Pinpoint the cell where the given text exists, returning its (x, y) midpoint coordinate. 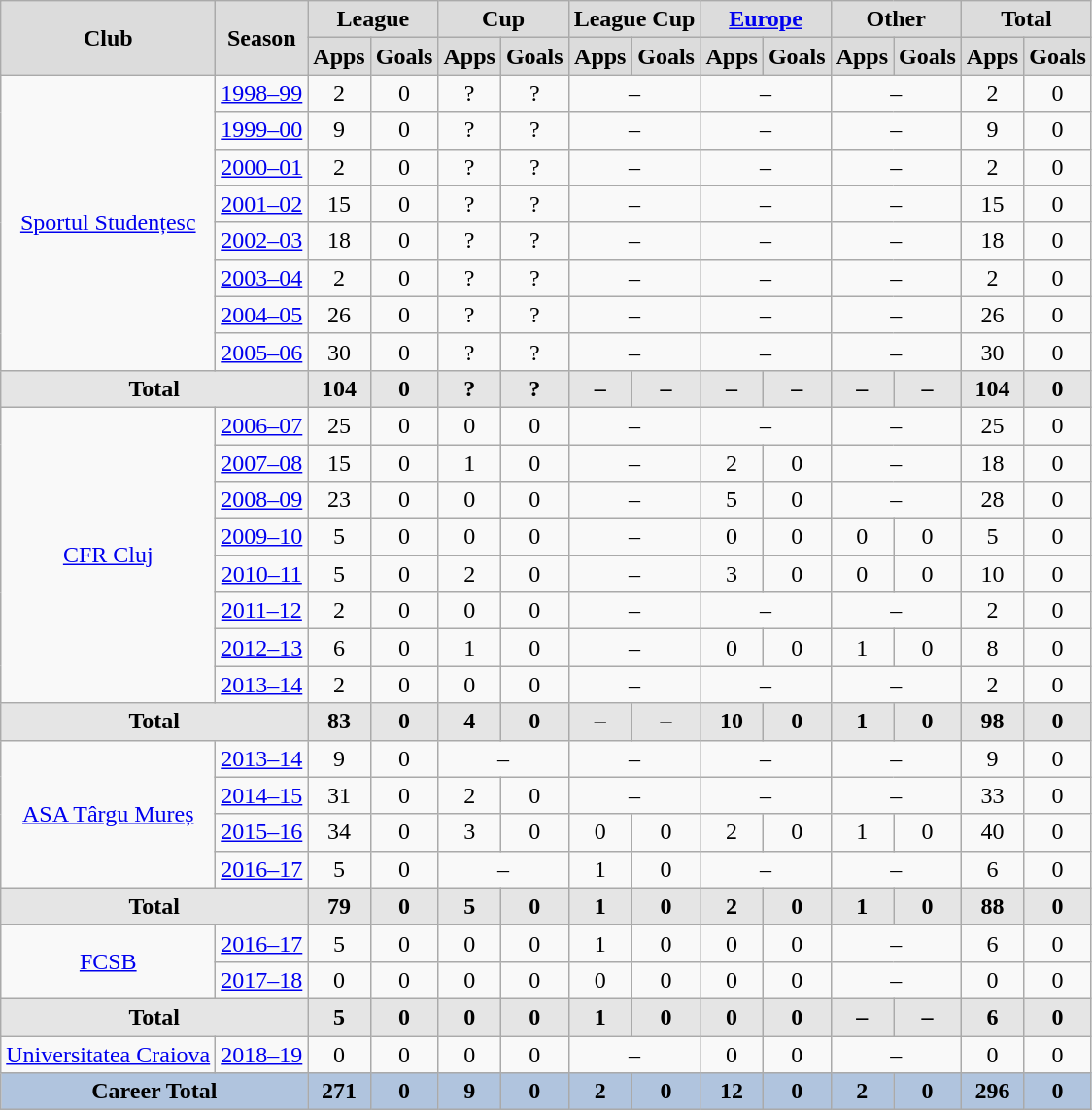
2014–15 (262, 795)
40 (992, 832)
League (373, 19)
2007–08 (262, 463)
2006–07 (262, 425)
FCSB (109, 961)
2009–10 (262, 537)
Universitatea Craiova (109, 1054)
33 (992, 795)
2017–18 (262, 980)
31 (339, 795)
ASA Târgu Mureș (109, 814)
2011–12 (262, 611)
98 (992, 722)
2004–05 (262, 315)
Career Total (154, 1092)
2003–04 (262, 278)
Europe (766, 19)
2018–19 (262, 1054)
28 (992, 500)
88 (992, 906)
296 (992, 1092)
2005–06 (262, 352)
League Cup (634, 19)
2012–13 (262, 648)
2000–01 (262, 167)
2010–11 (262, 574)
Other (896, 19)
271 (339, 1092)
Season (262, 38)
12 (732, 1092)
23 (339, 500)
1998–99 (262, 93)
Club (109, 38)
83 (339, 722)
8 (992, 648)
34 (339, 832)
2002–03 (262, 241)
CFR Cluj (109, 555)
1999–00 (262, 130)
2008–09 (262, 500)
Sportul Studențesc (109, 222)
4 (469, 722)
2015–16 (262, 832)
79 (339, 906)
2001–02 (262, 204)
Cup (503, 19)
